Search for the cell housing the specified text and yield its [X, Y] center coordinate. 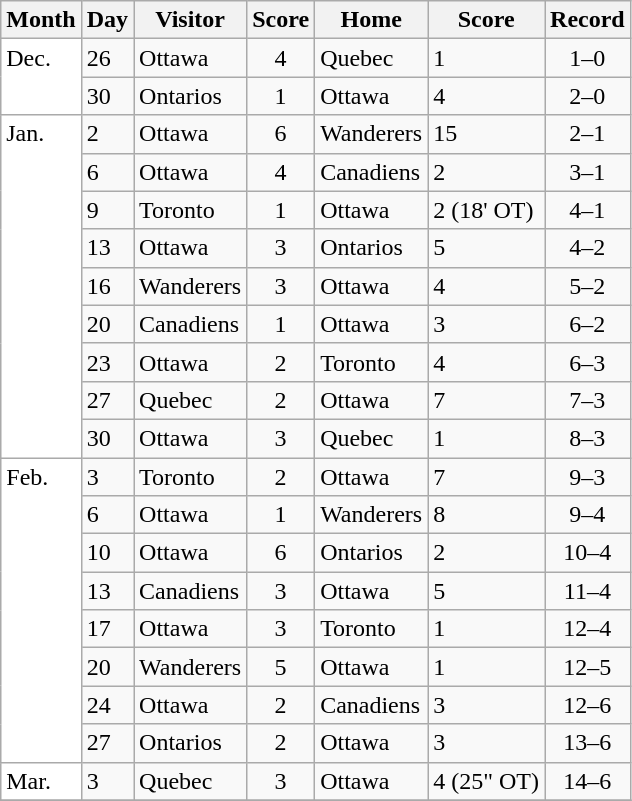
2–1 [588, 134]
12–6 [588, 705]
2–0 [588, 96]
8–3 [588, 438]
5–2 [588, 286]
12–4 [588, 629]
2 (18' OT) [486, 210]
9–4 [588, 515]
Feb. [41, 610]
7–3 [588, 400]
15 [486, 134]
Jan. [41, 286]
6–2 [588, 324]
13–6 [588, 743]
16 [107, 286]
17 [107, 629]
4–1 [588, 210]
1–0 [588, 58]
Home [372, 20]
Dec. [41, 77]
Mar. [41, 781]
10–4 [588, 553]
Day [107, 20]
12–5 [588, 667]
4–2 [588, 248]
Record [588, 20]
14–6 [588, 781]
4 (25" OT) [486, 781]
24 [107, 705]
11–4 [588, 591]
26 [107, 58]
9–3 [588, 477]
Visitor [190, 20]
6–3 [588, 362]
9 [107, 210]
10 [107, 553]
Month [41, 20]
3–1 [588, 172]
8 [486, 515]
23 [107, 362]
